Find where the given text appears and provide that cell's center as (x, y) coordinate. 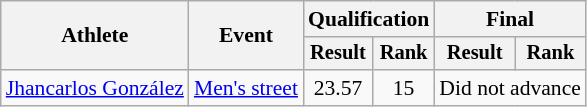
15 (404, 88)
Men's street (246, 88)
Athlete (95, 36)
Event (246, 36)
Qualification (368, 19)
Did not advance (510, 88)
23.57 (338, 88)
Final (510, 19)
Jhancarlos González (95, 88)
